Capture the cell that displays the provided text and extract its (x, y) central coordinate. 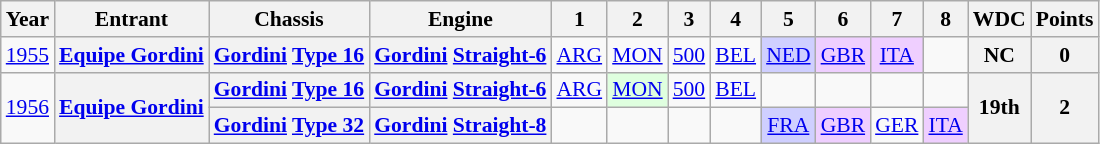
19th (1000, 108)
Points (1065, 19)
6 (844, 19)
Entrant (132, 19)
NC (1000, 55)
3 (690, 19)
7 (896, 19)
FRA (788, 126)
GER (896, 126)
1955 (28, 55)
Year (28, 19)
Chassis (289, 19)
Gordini Straight-8 (460, 126)
WDC (1000, 19)
1 (579, 19)
Engine (460, 19)
0 (1065, 55)
Gordini Type 32 (289, 126)
5 (788, 19)
4 (736, 19)
NED (788, 55)
1956 (28, 108)
8 (945, 19)
